Scan for the cell matching the given text and deliver its (x, y) coordinate at center. 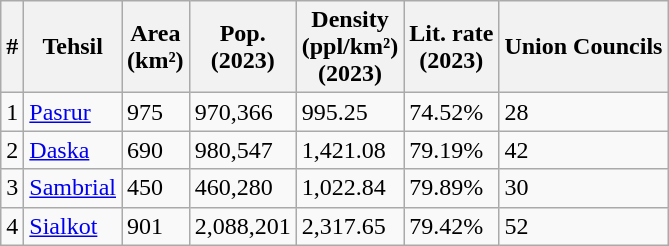
690 (156, 150)
Sialkot (73, 226)
460,280 (242, 188)
52 (584, 226)
901 (156, 226)
975 (156, 112)
2,088,201 (242, 226)
79.89% (452, 188)
79.19% (452, 150)
1 (12, 112)
Pop.(2023) (242, 47)
28 (584, 112)
Pasrur (73, 112)
2 (12, 150)
1,022.84 (350, 188)
3 (12, 188)
Sambrial (73, 188)
Density(ppl/km²)(2023) (350, 47)
Daska (73, 150)
1,421.08 (350, 150)
4 (12, 226)
2,317.65 (350, 226)
450 (156, 188)
Tehsil (73, 47)
# (12, 47)
74.52% (452, 112)
970,366 (242, 112)
79.42% (452, 226)
Area(km²) (156, 47)
42 (584, 150)
995.25 (350, 112)
980,547 (242, 150)
30 (584, 188)
Union Councils (584, 47)
Lit. rate(2023) (452, 47)
